Return the [X, Y] coordinate for the center point of the cell that contains the specified text.  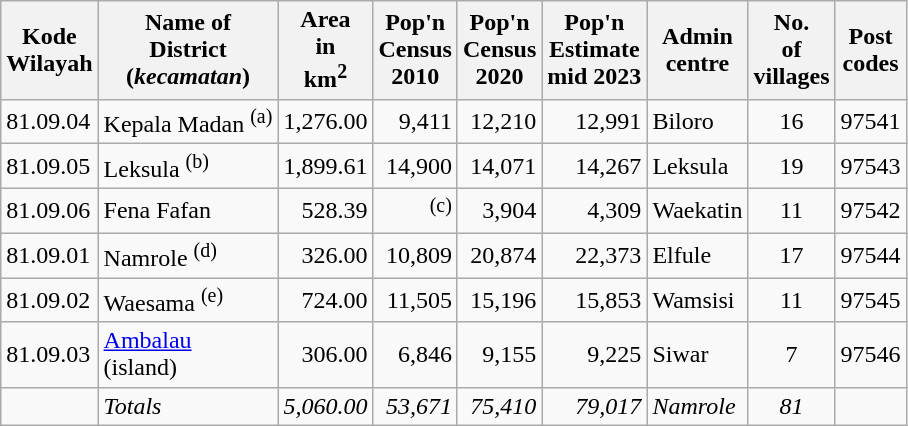
Namrole (d) [188, 256]
Pop'nCensus2010 [415, 50]
97546 [870, 354]
No.of villages [792, 50]
9,225 [594, 354]
81 [792, 406]
Postcodes [870, 50]
14,900 [415, 166]
Leksula [698, 166]
53,671 [415, 406]
1,899.61 [326, 166]
81.09.06 [50, 210]
Pop'nCensus2020 [499, 50]
(c) [415, 210]
14,071 [499, 166]
Namrole [698, 406]
Leksula (b) [188, 166]
7 [792, 354]
97545 [870, 300]
Ambalau (island) [188, 354]
19 [792, 166]
12,991 [594, 122]
97542 [870, 210]
81.09.02 [50, 300]
Name of District (kecamatan) [188, 50]
97544 [870, 256]
81.09.01 [50, 256]
9,155 [499, 354]
9,411 [415, 122]
11,505 [415, 300]
97543 [870, 166]
10,809 [415, 256]
Pop'nEstimatemid 2023 [594, 50]
79,017 [594, 406]
326.00 [326, 256]
724.00 [326, 300]
3,904 [499, 210]
81.09.03 [50, 354]
14,267 [594, 166]
Elfule [698, 256]
5,060.00 [326, 406]
6,846 [415, 354]
Biloro [698, 122]
528.39 [326, 210]
97541 [870, 122]
1,276.00 [326, 122]
15,853 [594, 300]
Totals [188, 406]
16 [792, 122]
75,410 [499, 406]
306.00 [326, 354]
81.09.04 [50, 122]
Waekatin [698, 210]
22,373 [594, 256]
Fena Fafan [188, 210]
15,196 [499, 300]
Waesama (e) [188, 300]
20,874 [499, 256]
Area inkm2 [326, 50]
12,210 [499, 122]
Admincentre [698, 50]
Kode Wilayah [50, 50]
4,309 [594, 210]
Wamsisi [698, 300]
17 [792, 256]
Siwar [698, 354]
Kepala Madan (a) [188, 122]
81.09.05 [50, 166]
